Return the [x, y] coordinate for the center point of the cell that contains the specified text.  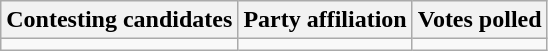
Contesting candidates [120, 20]
Party affiliation [325, 20]
Votes polled [480, 20]
